Provide the [x, y] coordinate of the cell's center where the given text is located.  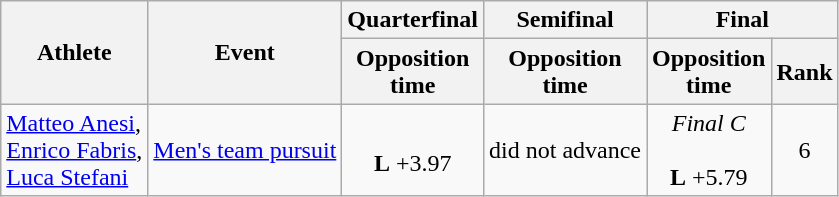
Final [743, 20]
L +3.97 [413, 150]
Rank [804, 72]
did not advance [566, 150]
Men's team pursuit [245, 150]
Semifinal [566, 20]
6 [804, 150]
Final C L +5.79 [709, 150]
Event [245, 52]
Quarterfinal [413, 20]
Matteo Anesi, Enrico Fabris, Luca Stefani [74, 150]
Athlete [74, 52]
